For the text-containing cell, return its midpoint in [X, Y] coordinate format. 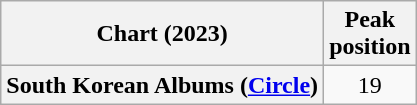
19 [370, 85]
Chart (2023) [162, 34]
South Korean Albums (Circle) [162, 85]
Peakposition [370, 34]
